Return (x, y) of the center of cell containing provided text 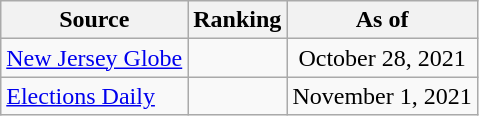
As of (382, 20)
New Jersey Globe (94, 58)
October 28, 2021 (382, 58)
Ranking (238, 20)
November 1, 2021 (382, 96)
Elections Daily (94, 96)
Source (94, 20)
